Find where the given text appears and provide that cell's center as (x, y) coordinate. 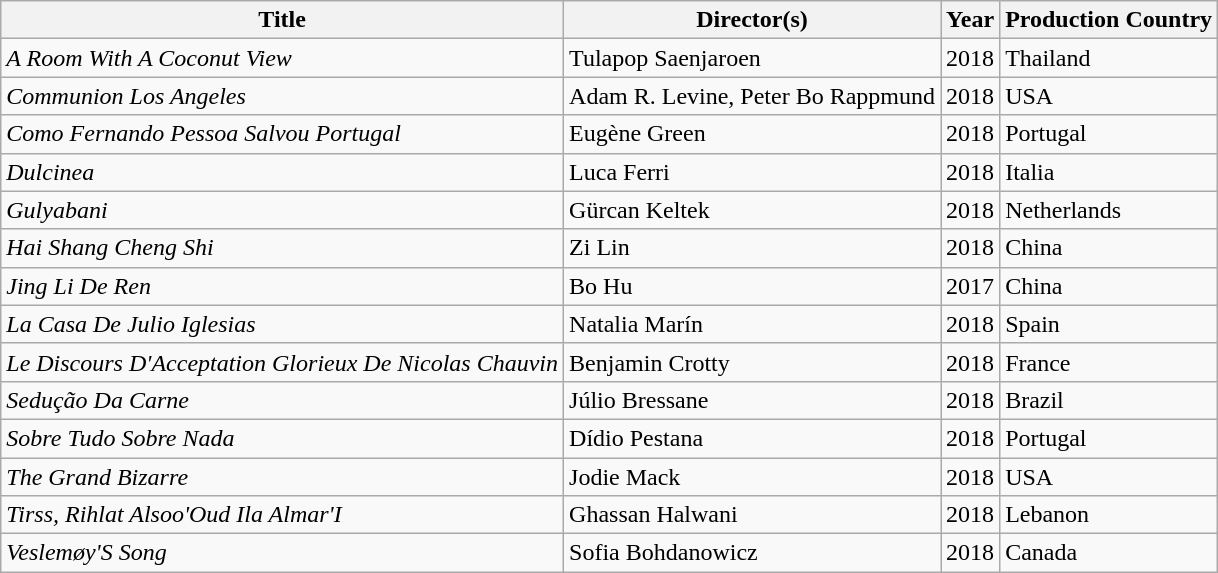
Natalia Marín (752, 324)
Zi Lin (752, 248)
Tirss, Rihlat Alsoo'Oud Ila Almar'I (282, 515)
Spain (1109, 324)
Thailand (1109, 58)
Lebanon (1109, 515)
Eugène Green (752, 134)
Communion Los Angeles (282, 96)
Sedução Da Carne (282, 400)
Gulyabani (282, 210)
Production Country (1109, 20)
La Casa De Julio Iglesias (282, 324)
The Grand Bizarre (282, 477)
Netherlands (1109, 210)
Year (970, 20)
Gürcan Keltek (752, 210)
Luca Ferri (752, 172)
Canada (1109, 553)
Adam R. Levine, Peter Bo Rappmund (752, 96)
Dídio Pestana (752, 438)
Hai Shang Cheng Shi (282, 248)
Ghassan Halwani (752, 515)
Sobre Tudo Sobre Nada (282, 438)
Director(s) (752, 20)
Dulcinea (282, 172)
2017 (970, 286)
Veslemøy'S Song (282, 553)
Júlio Bressane (752, 400)
Le Discours D'Acceptation Glorieux De Nicolas Chauvin (282, 362)
Italia (1109, 172)
Jodie Mack (752, 477)
Brazil (1109, 400)
Benjamin Crotty (752, 362)
Jing Li De Ren (282, 286)
A Room With A Coconut View (282, 58)
Tulapop Saenjaroen (752, 58)
Bo Hu (752, 286)
Como Fernando Pessoa Salvou Portugal (282, 134)
France (1109, 362)
Title (282, 20)
Sofia Bohdanowicz (752, 553)
